From the cell containing the given text, extract its center point as [X, Y] coordinate. 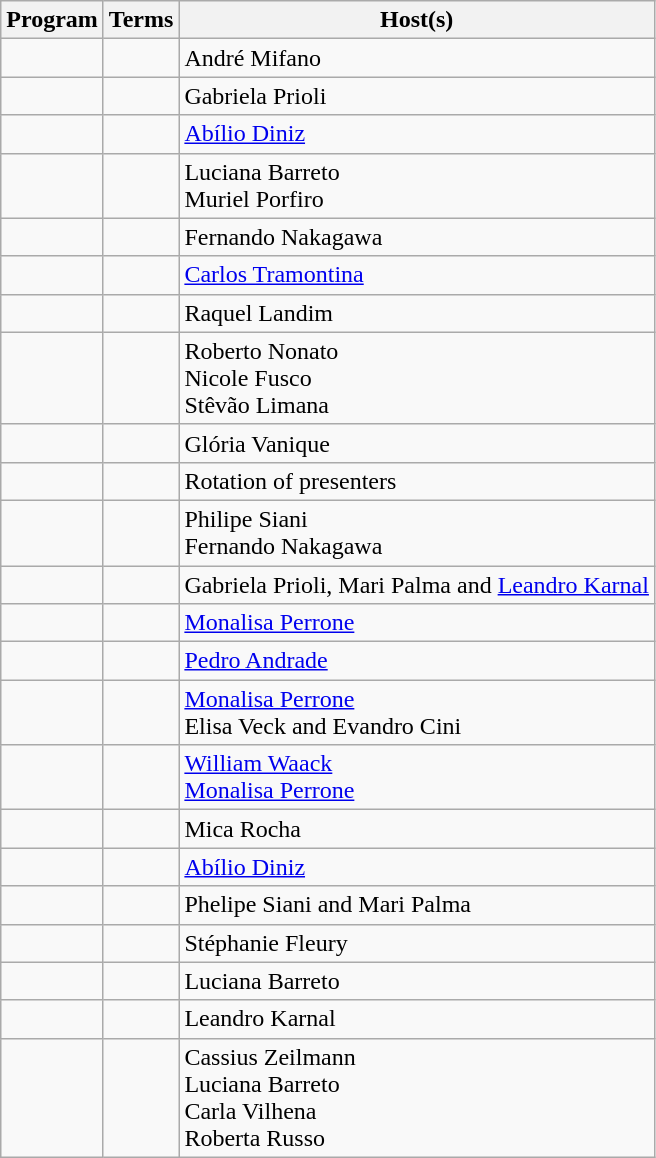
André Mifano [417, 58]
Host(s) [417, 20]
Mica Rocha [417, 829]
Fernando Nakagawa [417, 237]
Leandro Karnal [417, 1019]
Luciana Barreto [417, 981]
Monalisa Perrone Elisa Veck and Evandro Cini [417, 712]
Gabriela Prioli [417, 96]
Terms [141, 20]
Stéphanie Fleury [417, 943]
Rotation of presenters [417, 481]
Roberto Nonato Nicole Fusco Stêvão Limana [417, 378]
Monalisa Perrone [417, 623]
Gabriela Prioli, Mari Palma and Leandro Karnal [417, 585]
Luciana Barreto Muriel Porfiro [417, 186]
Pedro Andrade [417, 661]
Carlos Tramontina [417, 275]
Raquel Landim [417, 313]
William Waack Monalisa Perrone [417, 778]
Philipe Siani Fernando Nakagawa [417, 532]
Glória Vanique [417, 443]
Cassius Zeilmann Luciana Barreto Carla Vilhena Roberta Russo [417, 1098]
Program [52, 20]
Phelipe Siani and Mari Palma [417, 905]
